For the text-containing cell, return its midpoint in (X, Y) coordinate format. 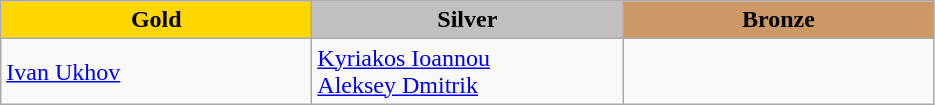
Silver (468, 20)
Ivan Ukhov (156, 72)
Kyriakos Ioannou Aleksey Dmitrik (468, 72)
Bronze (778, 20)
Gold (156, 20)
